Return the [x, y] coordinate for the center point of the cell that contains the specified text.  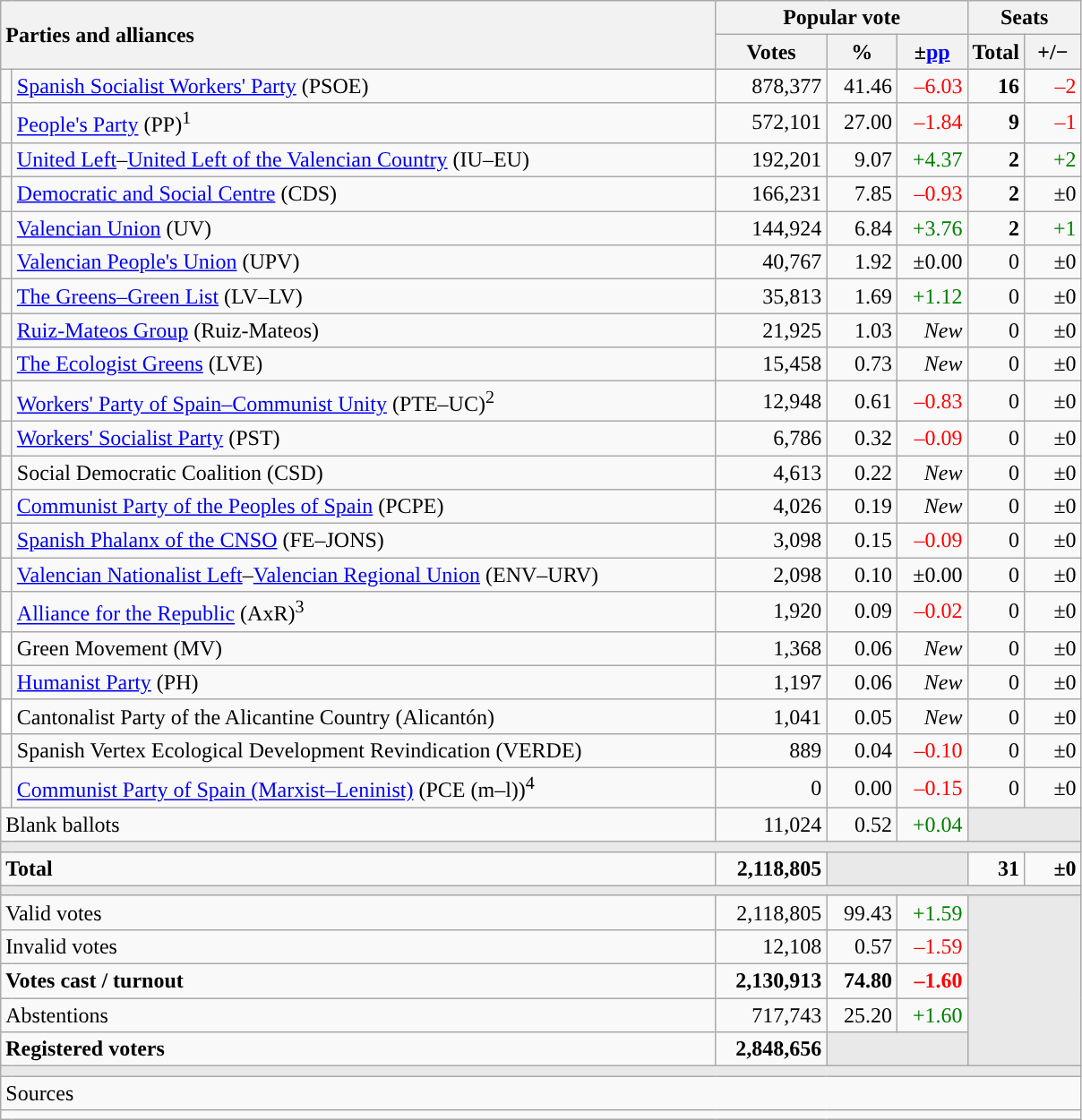
0.32 [862, 438]
Valencian Nationalist Left–Valencian Regional Union (ENV–URV) [364, 575]
+1.60 [932, 1015]
Abstentions [358, 1015]
11,024 [771, 825]
The Greens–Green List (LV–LV) [364, 296]
Workers' Party of Spain–Communist Unity (PTE–UC)2 [364, 401]
15,458 [771, 364]
25.20 [862, 1015]
+1.59 [932, 912]
+/− [1053, 52]
Valencian Union (UV) [364, 228]
–6.03 [932, 86]
Registered voters [358, 1049]
9.07 [862, 159]
Invalid votes [358, 946]
0.00 [862, 788]
–0.93 [932, 194]
41.46 [862, 86]
1.92 [862, 262]
Parties and alliances [358, 35]
1,920 [771, 612]
1,368 [771, 648]
192,201 [771, 159]
12,948 [771, 401]
–1.84 [932, 124]
0.52 [862, 825]
–1.59 [932, 946]
Popular vote [842, 18]
Communist Party of the Peoples of Spain (PCPE) [364, 507]
Ruiz-Mateos Group (Ruiz-Mateos) [364, 330]
+1 [1053, 228]
0.04 [862, 751]
0.61 [862, 401]
–1.60 [932, 981]
Seats [1025, 18]
–0.83 [932, 401]
0.57 [862, 946]
Sources [541, 1093]
–0.02 [932, 612]
Spanish Vertex Ecological Development Revindication (VERDE) [364, 751]
0.22 [862, 473]
1,197 [771, 682]
The Ecologist Greens (LVE) [364, 364]
717,743 [771, 1015]
9 [996, 124]
889 [771, 751]
Humanist Party (PH) [364, 682]
Democratic and Social Centre (CDS) [364, 194]
1.03 [862, 330]
–1 [1053, 124]
6,786 [771, 438]
4,613 [771, 473]
0.19 [862, 507]
–0.15 [932, 788]
Valencian People's Union (UPV) [364, 262]
31 [996, 868]
+2 [1053, 159]
572,101 [771, 124]
21,925 [771, 330]
+4.37 [932, 159]
–0.10 [932, 751]
99.43 [862, 912]
35,813 [771, 296]
Green Movement (MV) [364, 648]
1.69 [862, 296]
Votes [771, 52]
40,767 [771, 262]
+1.12 [932, 296]
4,026 [771, 507]
Spanish Phalanx of the CNSO (FE–JONS) [364, 541]
3,098 [771, 541]
±pp [932, 52]
0.10 [862, 575]
Workers' Socialist Party (PST) [364, 438]
166,231 [771, 194]
United Left–United Left of the Valencian Country (IU–EU) [364, 159]
0.73 [862, 364]
74.80 [862, 981]
16 [996, 86]
878,377 [771, 86]
Social Democratic Coalition (CSD) [364, 473]
Blank ballots [358, 825]
–2 [1053, 86]
Communist Party of Spain (Marxist–Leninist) (PCE (m–l))4 [364, 788]
144,924 [771, 228]
7.85 [862, 194]
+0.04 [932, 825]
Alliance for the Republic (AxR)3 [364, 612]
Votes cast / turnout [358, 981]
6.84 [862, 228]
0.15 [862, 541]
People's Party (PP)1 [364, 124]
27.00 [862, 124]
Cantonalist Party of the Alicantine Country (Alicantón) [364, 716]
2,848,656 [771, 1049]
1,041 [771, 716]
+3.76 [932, 228]
% [862, 52]
0.09 [862, 612]
12,108 [771, 946]
Spanish Socialist Workers' Party (PSOE) [364, 86]
2,098 [771, 575]
Valid votes [358, 912]
0.05 [862, 716]
2,130,913 [771, 981]
